Scan for the cell matching the given text and deliver its [x, y] coordinate at center. 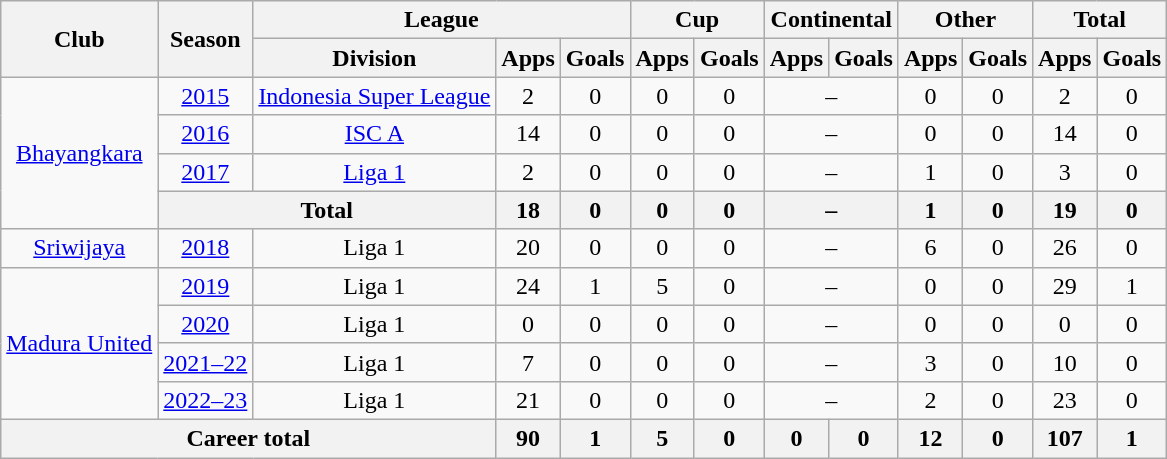
2021–22 [206, 362]
2020 [206, 324]
26 [1065, 248]
6 [930, 248]
Bhayangkara [80, 153]
Indonesia Super League [374, 96]
ISC A [374, 134]
Division [374, 58]
18 [528, 210]
23 [1065, 400]
2022–23 [206, 400]
Madura United [80, 343]
Other [965, 20]
2015 [206, 96]
19 [1065, 210]
Season [206, 39]
2017 [206, 172]
20 [528, 248]
2018 [206, 248]
29 [1065, 286]
90 [528, 438]
7 [528, 362]
Club [80, 39]
21 [528, 400]
107 [1065, 438]
Cup [697, 20]
2016 [206, 134]
24 [528, 286]
Continental [831, 20]
Career total [248, 438]
Sriwijaya [80, 248]
2019 [206, 286]
12 [930, 438]
10 [1065, 362]
League [442, 20]
